Return (X, Y) of the center of cell containing provided text 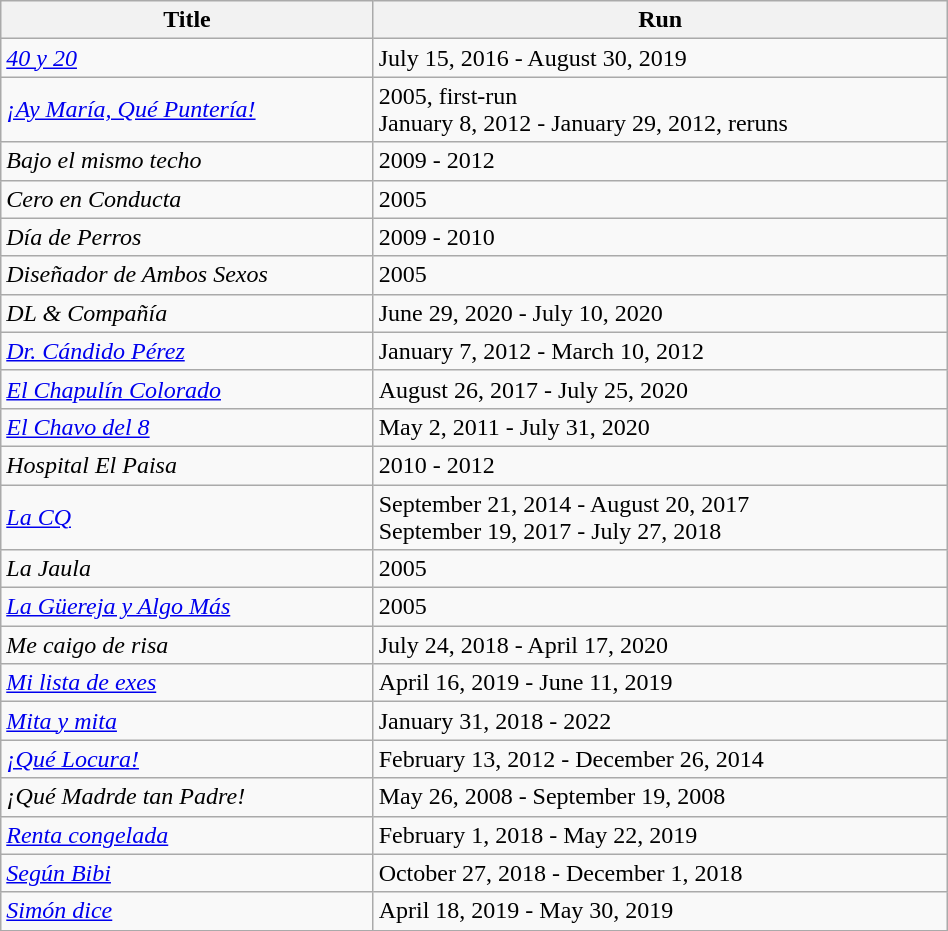
40 y 20 (187, 58)
La Güereja y Algo Más (187, 607)
Diseñador de Ambos Sexos (187, 275)
El Chavo del 8 (187, 427)
Según Bibi (187, 873)
October 27, 2018 - December 1, 2018 (660, 873)
Día de Perros (187, 237)
May 2, 2011 - July 31, 2020 (660, 427)
July 15, 2016 - August 30, 2019 (660, 58)
August 26, 2017 - July 25, 2020 (660, 389)
September 21, 2014 - August 20, 2017September 19, 2017 - July 27, 2018 (660, 516)
Dr. Cándido Pérez (187, 351)
Bajo el mismo techo (187, 161)
Title (187, 20)
Cero en Conducta (187, 199)
Simón dice (187, 911)
April 16, 2019 - June 11, 2019 (660, 683)
July 24, 2018 - April 17, 2020 (660, 645)
2005, first-runJanuary 8, 2012 - January 29, 2012, reruns (660, 110)
January 31, 2018 - 2022 (660, 721)
February 13, 2012 - December 26, 2014 (660, 759)
Renta congelada (187, 835)
Mita y mita (187, 721)
2009 - 2010 (660, 237)
January 7, 2012 - March 10, 2012 (660, 351)
DL & Compañía (187, 313)
Hospital El Paisa (187, 465)
El Chapulín Colorado (187, 389)
2010 - 2012 (660, 465)
¡Ay María, Qué Puntería! (187, 110)
2009 - 2012 (660, 161)
Me caigo de risa (187, 645)
La CQ (187, 516)
May 26, 2008 - September 19, 2008 (660, 797)
June 29, 2020 - July 10, 2020 (660, 313)
¡Qué Madrde tan Padre! (187, 797)
February 1, 2018 - May 22, 2019 (660, 835)
La Jaula (187, 569)
April 18, 2019 - May 30, 2019 (660, 911)
Run (660, 20)
¡Qué Locura! (187, 759)
Mi lista de exes (187, 683)
